Return [x, y] of the center of cell containing provided text 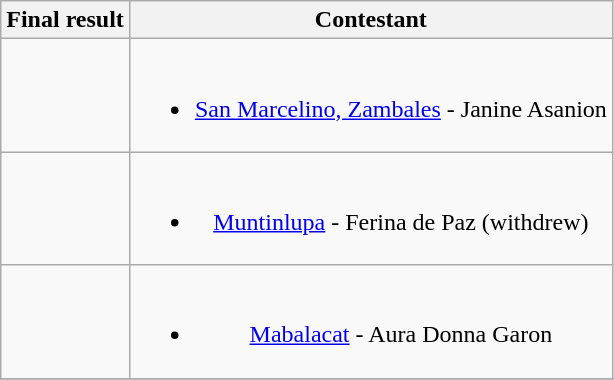
San Marcelino, Zambales - Janine Asanion [370, 96]
Muntinlupa - Ferina de Paz (withdrew) [370, 208]
Mabalacat - Aura Donna Garon [370, 322]
Final result [66, 20]
Contestant [370, 20]
